From the cell containing the given text, extract its center point as [x, y] coordinate. 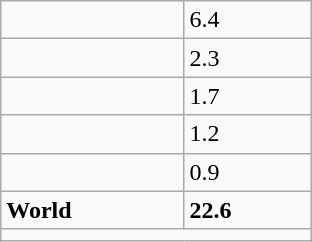
1.2 [248, 134]
6.4 [248, 20]
2.3 [248, 58]
22.6 [248, 210]
1.7 [248, 96]
World [92, 210]
0.9 [248, 172]
